Identify which cell holds the provided text, then report its (X, Y) central coordinate. 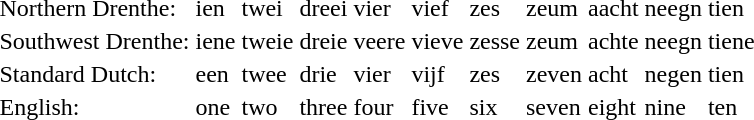
acht (613, 74)
zeum (554, 41)
vieve (438, 41)
vier (380, 74)
dreie (324, 41)
neegn (673, 41)
iene (216, 41)
achte (613, 41)
negen (673, 74)
twee (268, 74)
tweie (268, 41)
veere (380, 41)
een (216, 74)
zesse (495, 41)
drie (324, 74)
zeven (554, 74)
zes (495, 74)
vijf (438, 74)
